Return the [x, y] coordinate for the center point of the cell that contains the specified text.  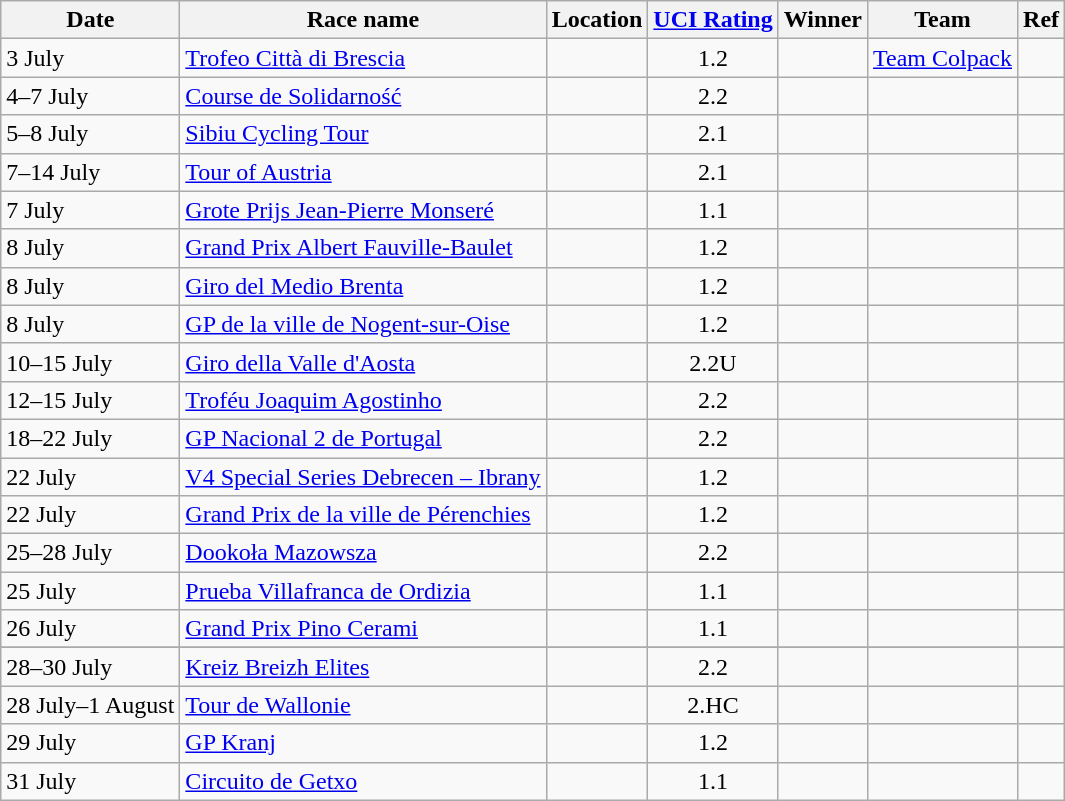
Giro del Medio Brenta [363, 286]
Trofeo Città di Brescia [363, 58]
31 July [90, 781]
Grand Prix Albert Fauville-Baulet [363, 248]
12–15 July [90, 400]
Circuito de Getxo [363, 781]
GP Kranj [363, 743]
Dookoła Mazowsza [363, 553]
25 July [90, 591]
7 July [90, 210]
7–14 July [90, 172]
2.HC [713, 705]
Troféu Joaquim Agostinho [363, 400]
29 July [90, 743]
Course de Solidarność [363, 96]
Date [90, 20]
2.2U [713, 362]
UCI Rating [713, 20]
Giro della Valle d'Aosta [363, 362]
Location [597, 20]
28–30 July [90, 667]
GP de la ville de Nogent-sur-Oise [363, 324]
26 July [90, 629]
Team Colpack [943, 58]
Prueba Villafranca de Ordizia [363, 591]
28 July–1 August [90, 705]
Grand Prix de la ville de Pérenchies [363, 515]
GP Nacional 2 de Portugal [363, 438]
18–22 July [90, 438]
Winner [822, 20]
Race name [363, 20]
3 July [90, 58]
Grand Prix Pino Cerami [363, 629]
Team [943, 20]
25–28 July [90, 553]
5–8 July [90, 134]
Ref [1042, 20]
Sibiu Cycling Tour [363, 134]
Kreiz Breizh Elites [363, 667]
Tour de Wallonie [363, 705]
10–15 July [90, 362]
Grote Prijs Jean-Pierre Monseré [363, 210]
V4 Special Series Debrecen – Ibrany [363, 477]
Tour of Austria [363, 172]
4–7 July [90, 96]
